Find where the given text appears and provide that cell's center as [X, Y] coordinate. 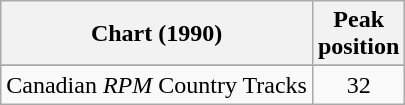
Peakposition [358, 34]
Canadian RPM Country Tracks [157, 85]
Chart (1990) [157, 34]
32 [358, 85]
